Locate the cell with the specified text and output its [X, Y] center coordinate. 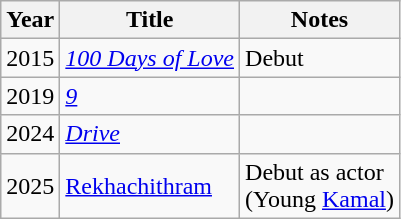
Drive [150, 134]
Year [30, 20]
Rekhachithram [150, 186]
Notes [320, 20]
Debut as actor(Young Kamal) [320, 186]
2025 [30, 186]
2019 [30, 96]
9 [150, 96]
2015 [30, 58]
Debut [320, 58]
Title [150, 20]
2024 [30, 134]
100 Days of Love [150, 58]
